Extract the [x, y] coordinate from the center of the cell holding the provided text.  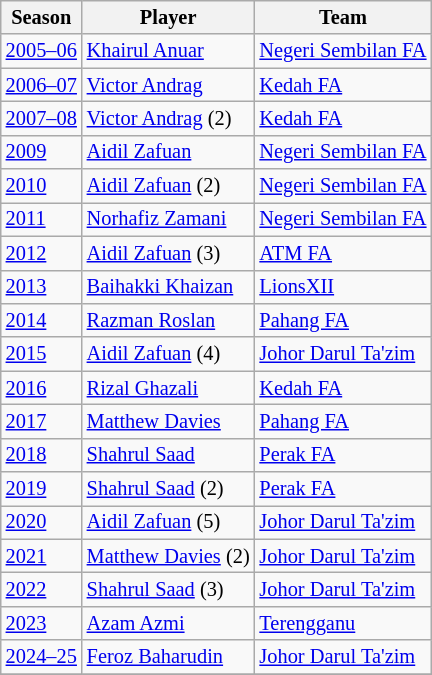
2019 [42, 489]
Terengganu [344, 623]
Matthew Davies [168, 421]
LionsXII [344, 287]
Aidil Zafuan (3) [168, 253]
2014 [42, 320]
Baihakki Khaizan [168, 287]
2017 [42, 421]
Norhafiz Zamani [168, 219]
2020 [42, 522]
Matthew Davies (2) [168, 556]
2021 [42, 556]
Season [42, 17]
Shahrul Saad (2) [168, 489]
2009 [42, 152]
ATM FA [344, 253]
2018 [42, 455]
2024–25 [42, 657]
Rizal Ghazali [168, 388]
Player [168, 17]
Khairul Anuar [168, 51]
2012 [42, 253]
Victor Andrag [168, 85]
2005–06 [42, 51]
2016 [42, 388]
Razman Roslan [168, 320]
Victor Andrag (2) [168, 118]
Aidil Zafuan (5) [168, 522]
2023 [42, 623]
Aidil Zafuan [168, 152]
2011 [42, 219]
Shahrul Saad [168, 455]
2022 [42, 589]
Azam Azmi [168, 623]
Shahrul Saad (3) [168, 589]
2010 [42, 186]
2006–07 [42, 85]
2013 [42, 287]
Team [344, 17]
Aidil Zafuan (4) [168, 354]
Feroz Baharudin [168, 657]
2007–08 [42, 118]
Aidil Zafuan (2) [168, 186]
2015 [42, 354]
